Find where the given text appears and provide that cell's center as (X, Y) coordinate. 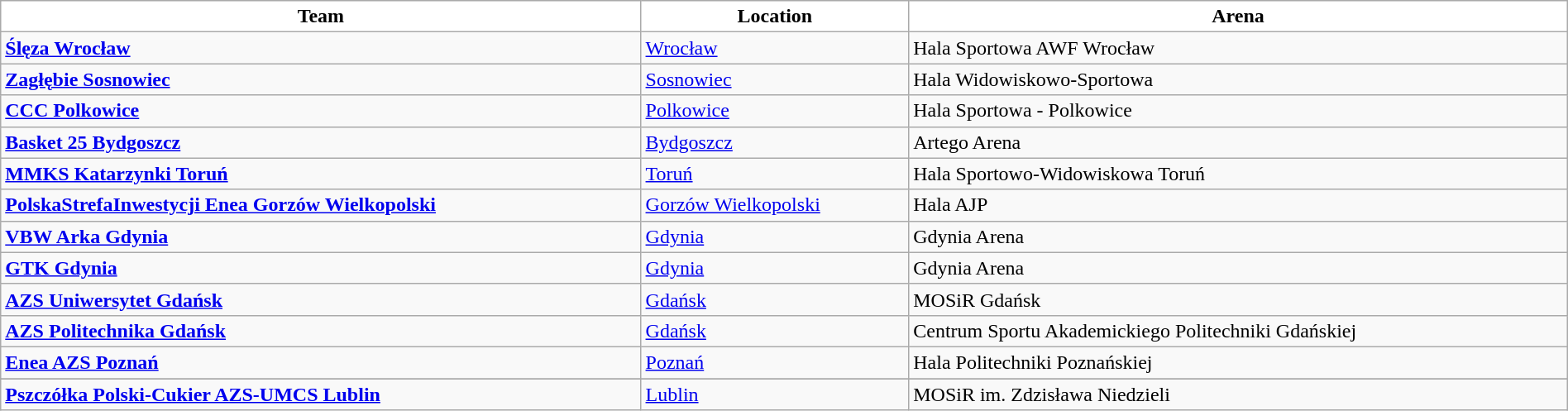
Sosnowiec (775, 79)
Hala Politechniki Poznańskiej (1239, 362)
CCC Polkowice (321, 111)
VBW Arka Gdynia (321, 237)
Hala Sportowo-Widowiskowa Toruń (1239, 174)
Basket 25 Bydgoszcz (321, 142)
AZS Politechnika Gdańsk (321, 331)
Zagłębie Sosnowiec (321, 79)
Toruń (775, 174)
GTK Gdynia (321, 268)
Pszczółka Polski-Cukier AZS-UMCS Lublin (321, 394)
PolskaStrefaInwestycji Enea Gorzów Wielkopolski (321, 205)
Enea AZS Poznań (321, 362)
Lublin (775, 394)
Artego Arena (1239, 142)
Hala Sportowa AWF Wrocław (1239, 48)
AZS Uniwersytet Gdańsk (321, 299)
Arena (1239, 17)
Gorzów Wielkopolski (775, 205)
Hala Sportowa - Polkowice (1239, 111)
MOSiR im. Zdzisława Niedzieli (1239, 394)
MOSiR Gdańsk (1239, 299)
Wrocław (775, 48)
Team (321, 17)
Location (775, 17)
Centrum Sportu Akademickiego Politechniki Gdańskiej (1239, 331)
Polkowice (775, 111)
Hala Widowiskowo-Sportowa (1239, 79)
Poznań (775, 362)
Bydgoszcz (775, 142)
MMKS Katarzynki Toruń (321, 174)
Hala AJP (1239, 205)
Ślęza Wrocław (321, 48)
